From the cell containing the given text, extract its center point as [X, Y] coordinate. 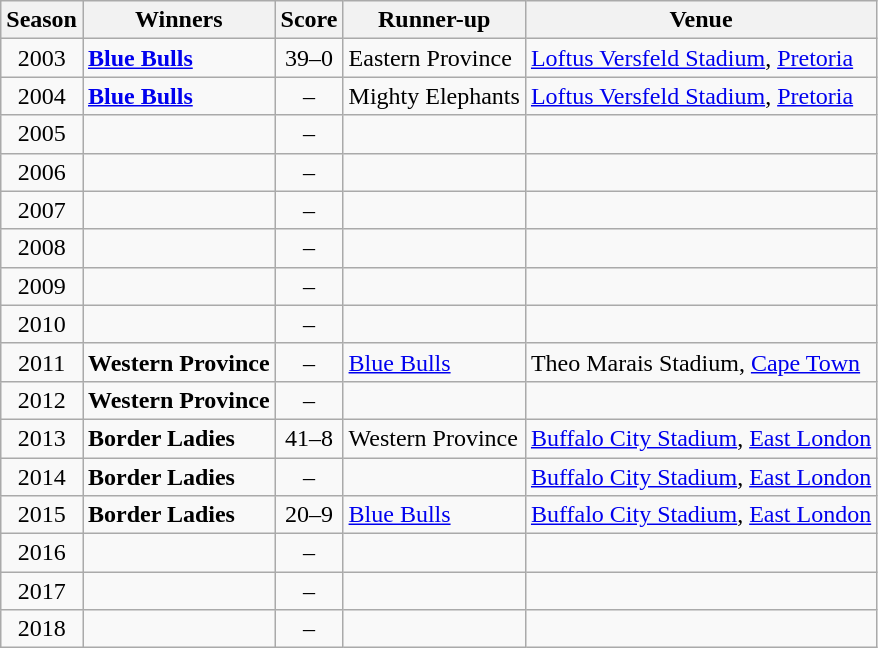
2017 [42, 591]
39–0 [309, 58]
2018 [42, 629]
20–9 [309, 515]
2006 [42, 172]
2009 [42, 286]
Mighty Elephants [434, 96]
2005 [42, 134]
Venue [700, 20]
2011 [42, 362]
2003 [42, 58]
2015 [42, 515]
Theo Marais Stadium, Cape Town [700, 362]
2010 [42, 324]
2012 [42, 400]
2007 [42, 210]
Winners [178, 20]
2004 [42, 96]
2014 [42, 477]
Eastern Province [434, 58]
2016 [42, 553]
Runner-up [434, 20]
Score [309, 20]
Season [42, 20]
2008 [42, 248]
41–8 [309, 438]
2013 [42, 438]
